Scan for the cell matching the given text and deliver its [x, y] coordinate at center. 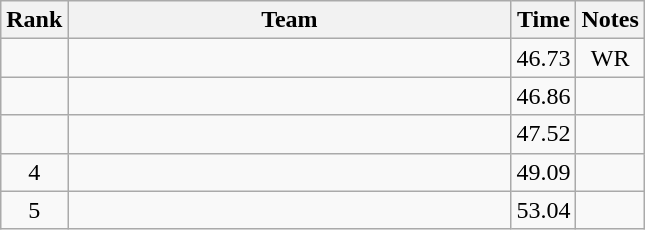
46.86 [544, 96]
49.09 [544, 172]
47.52 [544, 134]
Time [544, 20]
53.04 [544, 210]
46.73 [544, 58]
5 [34, 210]
WR [610, 58]
Rank [34, 20]
4 [34, 172]
Team [290, 20]
Notes [610, 20]
